Extract the [X, Y] coordinate from the center of the cell holding the provided text.  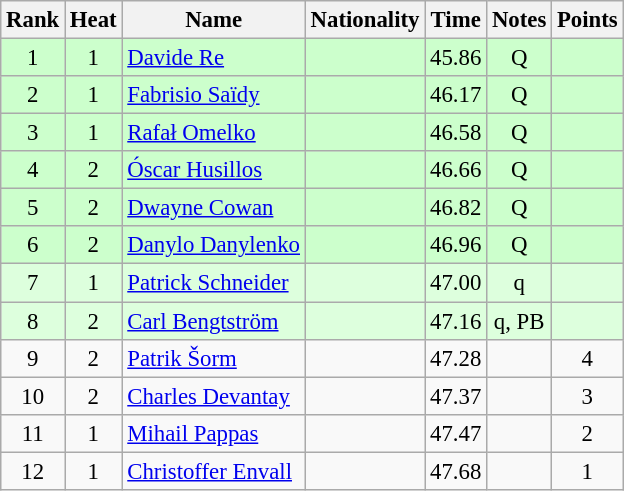
5 [33, 208]
Dwayne Cowan [214, 208]
46.96 [456, 245]
q, PB [520, 321]
Mihail Pappas [214, 433]
Patrick Schneider [214, 283]
12 [33, 471]
q [520, 283]
Heat [94, 20]
7 [33, 283]
Charles Devantay [214, 396]
9 [33, 358]
Rank [33, 20]
Points [588, 20]
47.28 [456, 358]
47.00 [456, 283]
8 [33, 321]
Carl Bengtström [214, 321]
10 [33, 396]
Nationality [364, 20]
46.82 [456, 208]
Name [214, 20]
Christoffer Envall [214, 471]
47.68 [456, 471]
45.86 [456, 58]
46.17 [456, 95]
Davide Re [214, 58]
Time [456, 20]
47.47 [456, 433]
46.58 [456, 133]
Óscar Husillos [214, 170]
Fabrisio Saïdy [214, 95]
6 [33, 245]
47.37 [456, 396]
11 [33, 433]
Notes [520, 20]
46.66 [456, 170]
47.16 [456, 321]
Rafał Omelko [214, 133]
Danylo Danylenko [214, 245]
Patrik Šorm [214, 358]
